Capture the cell that displays the provided text and extract its [x, y] central coordinate. 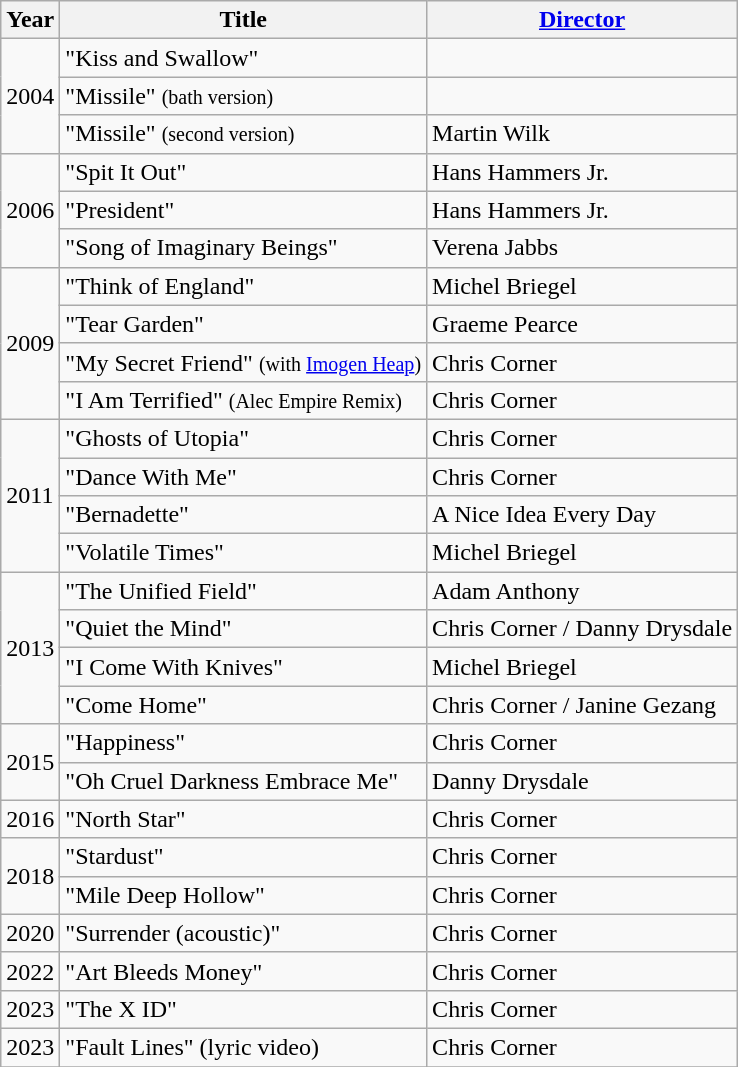
"Surrender (acoustic)" [244, 933]
2004 [30, 96]
"The Unified Field" [244, 591]
"Quiet the Mind" [244, 629]
"North Star" [244, 819]
"Stardust" [244, 857]
"The X ID" [244, 1009]
"I Am Terrified" (Alec Empire Remix) [244, 400]
"Come Home" [244, 705]
2016 [30, 819]
Year [30, 20]
"Fault Lines" (lyric video) [244, 1047]
A Nice Idea Every Day [582, 515]
"Tear Garden" [244, 324]
Martin Wilk [582, 134]
"I Come With Knives" [244, 667]
"Mile Deep Hollow" [244, 895]
2006 [30, 210]
"Volatile Times" [244, 553]
2009 [30, 343]
2013 [30, 648]
Chris Corner / Janine Gezang [582, 705]
2020 [30, 933]
Danny Drysdale [582, 781]
"President" [244, 210]
Director [582, 20]
"Song of Imaginary Beings" [244, 248]
Graeme Pearce [582, 324]
2022 [30, 971]
"Dance With Me" [244, 477]
"Ghosts of Utopia" [244, 438]
"Happiness" [244, 743]
Chris Corner / Danny Drysdale [582, 629]
"Missile" (bath version) [244, 96]
"Kiss and Swallow" [244, 58]
Adam Anthony [582, 591]
2011 [30, 495]
2015 [30, 762]
"My Secret Friend" (with Imogen Heap) [244, 362]
"Oh Cruel Darkness Embrace Me" [244, 781]
"Art Bleeds Money" [244, 971]
Verena Jabbs [582, 248]
"Spit It Out" [244, 172]
"Think of England" [244, 286]
Title [244, 20]
"Missile" (second version) [244, 134]
"Bernadette" [244, 515]
2018 [30, 876]
